Locate the cell with the specified text and output its [x, y] center coordinate. 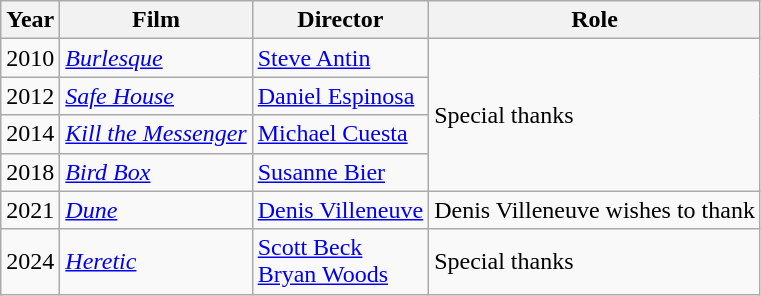
Kill the Messenger [156, 134]
Role [595, 20]
2010 [30, 58]
2018 [30, 172]
2021 [30, 210]
Director [340, 20]
Steve Antin [340, 58]
Dune [156, 210]
Bird Box [156, 172]
Michael Cuesta [340, 134]
Heretic [156, 262]
2024 [30, 262]
Film [156, 20]
Year [30, 20]
Denis Villeneuve [340, 210]
Daniel Espinosa [340, 96]
Denis Villeneuve wishes to thank [595, 210]
Safe House [156, 96]
2012 [30, 96]
Burlesque [156, 58]
Susanne Bier [340, 172]
Scott BeckBryan Woods [340, 262]
2014 [30, 134]
